Determine the (X, Y) coordinate at the center of the cell enclosing the given text.  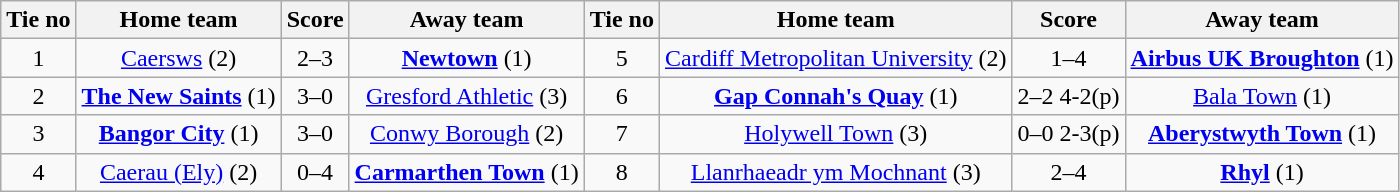
Carmarthen Town (1) (466, 172)
Gap Connah's Quay (1) (836, 96)
The New Saints (1) (178, 96)
Cardiff Metropolitan University (2) (836, 58)
2–3 (315, 58)
2–2 4-2(p) (1068, 96)
7 (622, 134)
5 (622, 58)
Bala Town (1) (1262, 96)
Caersws (2) (178, 58)
Conwy Borough (2) (466, 134)
Airbus UK Broughton (1) (1262, 58)
0–0 2-3(p) (1068, 134)
Gresford Athletic (3) (466, 96)
Rhyl (1) (1262, 172)
Aberystwyth Town (1) (1262, 134)
3 (38, 134)
Newtown (1) (466, 58)
Bangor City (1) (178, 134)
Llanrhaeadr ym Mochnant (3) (836, 172)
6 (622, 96)
Caerau (Ely) (2) (178, 172)
2–4 (1068, 172)
Holywell Town (3) (836, 134)
8 (622, 172)
1–4 (1068, 58)
0–4 (315, 172)
1 (38, 58)
2 (38, 96)
4 (38, 172)
